Find where the given text appears and provide that cell's center as [X, Y] coordinate. 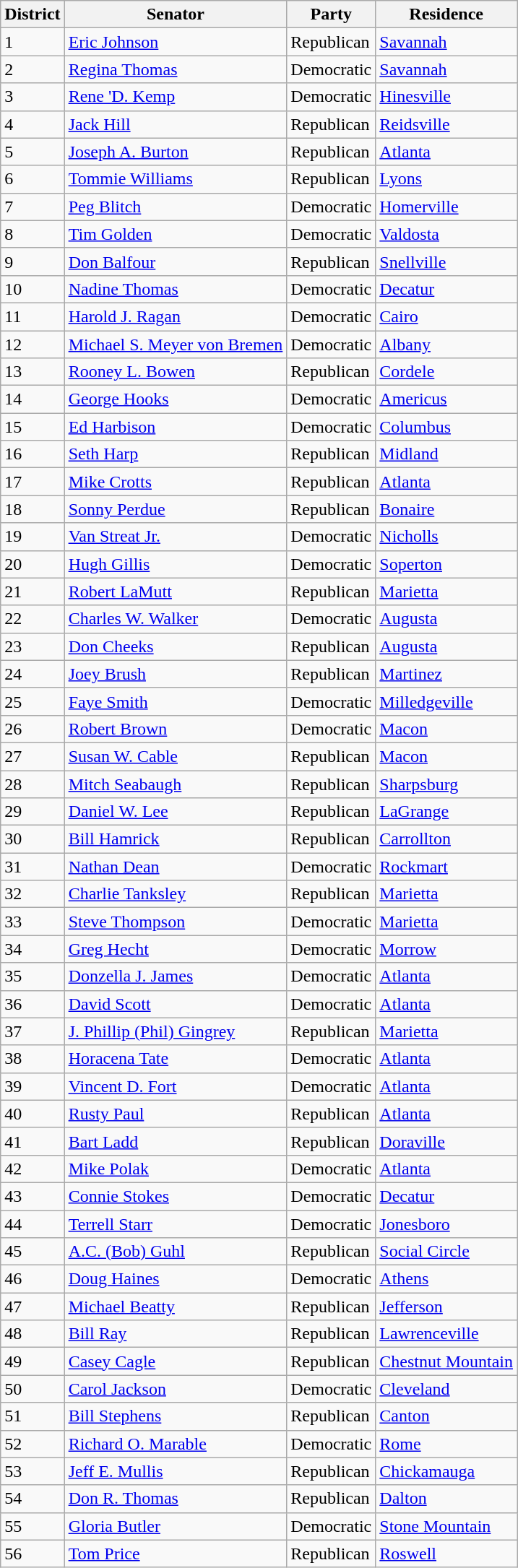
Peg Blitch [176, 207]
Mike Crotts [176, 482]
30 [33, 839]
Eric Johnson [176, 42]
Bonaire [446, 509]
Regina Thomas [176, 69]
Chestnut Mountain [446, 1361]
Faye Smith [176, 701]
Rusty Paul [176, 1114]
Rome [446, 1444]
Terrell Starr [176, 1224]
Carrollton [446, 839]
Connie Stokes [176, 1196]
1 [33, 42]
17 [33, 482]
Steve Thompson [176, 922]
Martinez [446, 674]
Casey Cagle [176, 1361]
31 [33, 867]
Michael Beatty [176, 1307]
Carol Jackson [176, 1389]
Vincent D. Fort [176, 1086]
Nicholls [446, 537]
Soperton [446, 564]
Charles W. Walker [176, 619]
33 [33, 922]
38 [33, 1059]
Joseph A. Burton [176, 152]
13 [33, 372]
Tim Golden [176, 234]
Doug Haines [176, 1279]
Charlie Tanksley [176, 894]
25 [33, 701]
14 [33, 399]
Mitch Seabaugh [176, 784]
41 [33, 1141]
A.C. (Bob) Guhl [176, 1252]
George Hooks [176, 399]
Doraville [446, 1141]
David Scott [176, 1004]
8 [33, 234]
52 [33, 1444]
Nadine Thomas [176, 289]
4 [33, 124]
23 [33, 646]
Hugh Gillis [176, 564]
29 [33, 812]
Jefferson [446, 1307]
Rene 'D. Kemp [176, 97]
12 [33, 345]
Senator [176, 14]
Social Circle [446, 1252]
Donzella J. James [176, 976]
34 [33, 949]
Daniel W. Lee [176, 812]
Chickamauga [446, 1471]
Don R. Thomas [176, 1499]
Tom Price [176, 1554]
47 [33, 1307]
15 [33, 427]
Canton [446, 1416]
District [33, 14]
53 [33, 1471]
27 [33, 756]
Lawrenceville [446, 1334]
J. Phillip (Phil) Gingrey [176, 1031]
10 [33, 289]
Reidsville [446, 124]
Milledgeville [446, 701]
Athens [446, 1279]
Columbus [446, 427]
42 [33, 1169]
Lyons [446, 179]
39 [33, 1086]
2 [33, 69]
Bill Hamrick [176, 839]
50 [33, 1389]
22 [33, 619]
3 [33, 97]
Seth Harp [176, 454]
Valdosta [446, 234]
48 [33, 1334]
19 [33, 537]
43 [33, 1196]
Ed Harbison [176, 427]
20 [33, 564]
Don Balfour [176, 261]
Bart Ladd [176, 1141]
LaGrange [446, 812]
Bill Ray [176, 1334]
Americus [446, 399]
51 [33, 1416]
Midland [446, 454]
5 [33, 152]
Robert Brown [176, 729]
Mike Polak [176, 1169]
7 [33, 207]
21 [33, 592]
Joey Brush [176, 674]
11 [33, 316]
Albany [446, 345]
Dalton [446, 1499]
9 [33, 261]
Susan W. Cable [176, 756]
Sonny Perdue [176, 509]
36 [33, 1004]
46 [33, 1279]
54 [33, 1499]
Nathan Dean [176, 867]
Rockmart [446, 867]
Robert LaMutt [176, 592]
Party [331, 14]
Homerville [446, 207]
Jonesboro [446, 1224]
49 [33, 1361]
Jack Hill [176, 124]
Residence [446, 14]
55 [33, 1526]
Tommie Williams [176, 179]
18 [33, 509]
16 [33, 454]
Cairo [446, 316]
Hinesville [446, 97]
35 [33, 976]
37 [33, 1031]
Bill Stephens [176, 1416]
28 [33, 784]
6 [33, 179]
Roswell [446, 1554]
Jeff E. Mullis [176, 1471]
24 [33, 674]
40 [33, 1114]
44 [33, 1224]
32 [33, 894]
56 [33, 1554]
Horacena Tate [176, 1059]
Snellville [446, 261]
Cordele [446, 372]
Cleveland [446, 1389]
Michael S. Meyer von Bremen [176, 345]
Gloria Butler [176, 1526]
Van Streat Jr. [176, 537]
Stone Mountain [446, 1526]
Harold J. Ragan [176, 316]
Rooney L. Bowen [176, 372]
Don Cheeks [176, 646]
45 [33, 1252]
Sharpsburg [446, 784]
Morrow [446, 949]
26 [33, 729]
Greg Hecht [176, 949]
Richard O. Marable [176, 1444]
